Return the (x, y) coordinate for the center point of the cell that contains the specified text.  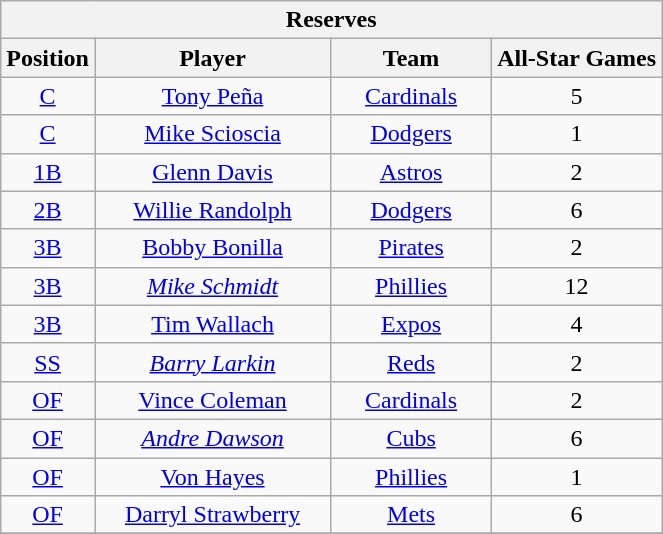
Barry Larkin (212, 362)
Team (412, 58)
Vince Coleman (212, 400)
Mike Scioscia (212, 134)
Tim Wallach (212, 324)
4 (577, 324)
Expos (412, 324)
Darryl Strawberry (212, 515)
Tony Peña (212, 96)
Cubs (412, 438)
Willie Randolph (212, 210)
Position (48, 58)
Reserves (332, 20)
Glenn Davis (212, 172)
Reds (412, 362)
Von Hayes (212, 477)
Pirates (412, 248)
Andre Dawson (212, 438)
5 (577, 96)
SS (48, 362)
1B (48, 172)
Bobby Bonilla (212, 248)
12 (577, 286)
Mets (412, 515)
Player (212, 58)
Astros (412, 172)
Mike Schmidt (212, 286)
2B (48, 210)
All-Star Games (577, 58)
